Scan for the cell matching the given text and deliver its [X, Y] coordinate at center. 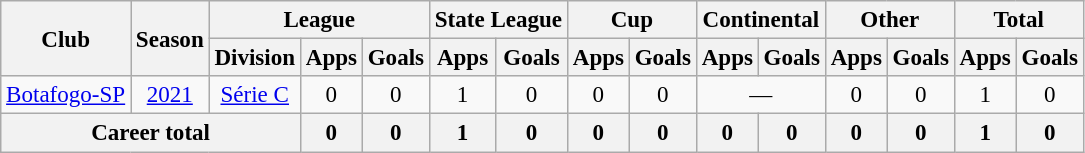
Série C [254, 95]
Cup [632, 20]
— [760, 95]
Other [890, 20]
League [319, 20]
Continental [760, 20]
Career total [151, 133]
Season [170, 38]
State League [498, 20]
Division [254, 58]
Club [66, 38]
Botafogo-SP [66, 95]
Total [1018, 20]
2021 [170, 95]
